Return [x, y] of the center of cell containing provided text 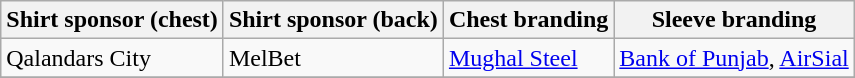
Chest branding [528, 20]
Shirt sponsor (chest) [112, 20]
Qalandars City [112, 58]
Sleeve branding [734, 20]
MelBet [333, 58]
Bank of Punjab, AirSial [734, 58]
Mughal Steel [528, 58]
Shirt sponsor (back) [333, 20]
